Determine the [X, Y] coordinate at the center of the cell enclosing the given text.  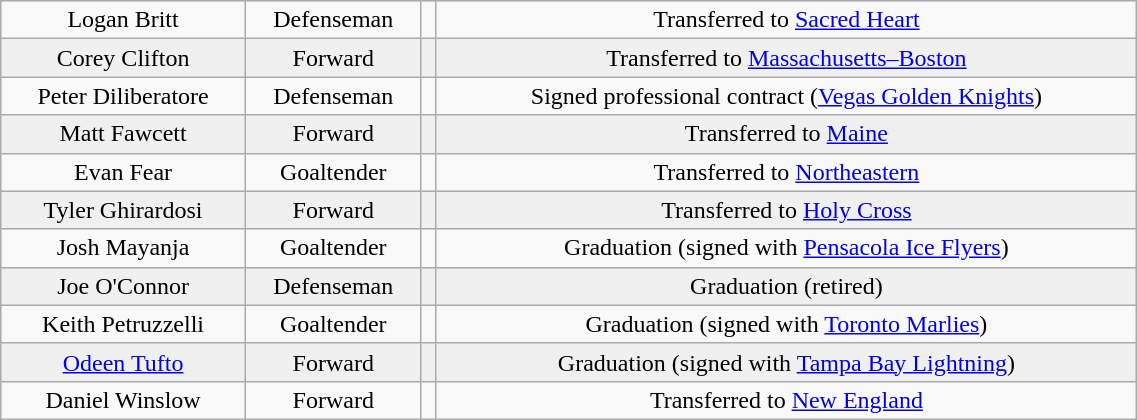
Josh Mayanja [124, 248]
Evan Fear [124, 172]
Transferred to Sacred Heart [786, 20]
Graduation (signed with Tampa Bay Lightning) [786, 362]
Peter Diliberatore [124, 96]
Transferred to Holy Cross [786, 210]
Corey Clifton [124, 58]
Joe O'Connor [124, 286]
Transferred to Maine [786, 134]
Graduation (retired) [786, 286]
Keith Petruzzelli [124, 324]
Signed professional contract (Vegas Golden Knights) [786, 96]
Graduation (signed with Toronto Marlies) [786, 324]
Transferred to Northeastern [786, 172]
Graduation (signed with Pensacola Ice Flyers) [786, 248]
Transferred to Massachusetts–Boston [786, 58]
Matt Fawcett [124, 134]
Daniel Winslow [124, 400]
Odeen Tufto [124, 362]
Tyler Ghirardosi [124, 210]
Logan Britt [124, 20]
Transferred to New England [786, 400]
